Determine the (X, Y) coordinate at the center of the cell enclosing the given text.  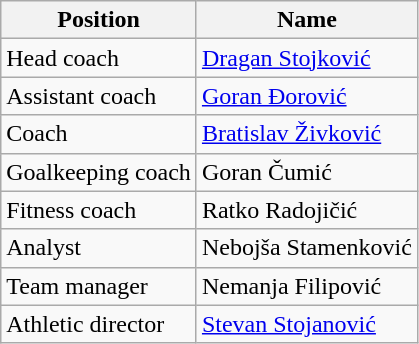
Name (306, 20)
Fitness coach (99, 210)
Athletic director (99, 324)
Team manager (99, 286)
Goran Đorović (306, 96)
Bratislav Živković (306, 134)
Dragan Stojković (306, 58)
Stevan Stojanović (306, 324)
Ratko Radojičić (306, 210)
Coach (99, 134)
Position (99, 20)
Head coach (99, 58)
Analyst (99, 248)
Assistant coach (99, 96)
Goran Čumić (306, 172)
Nemanja Filipović (306, 286)
Nebojša Stamenković (306, 248)
Goalkeeping coach (99, 172)
